Locate the cell with the specified text and output its [X, Y] center coordinate. 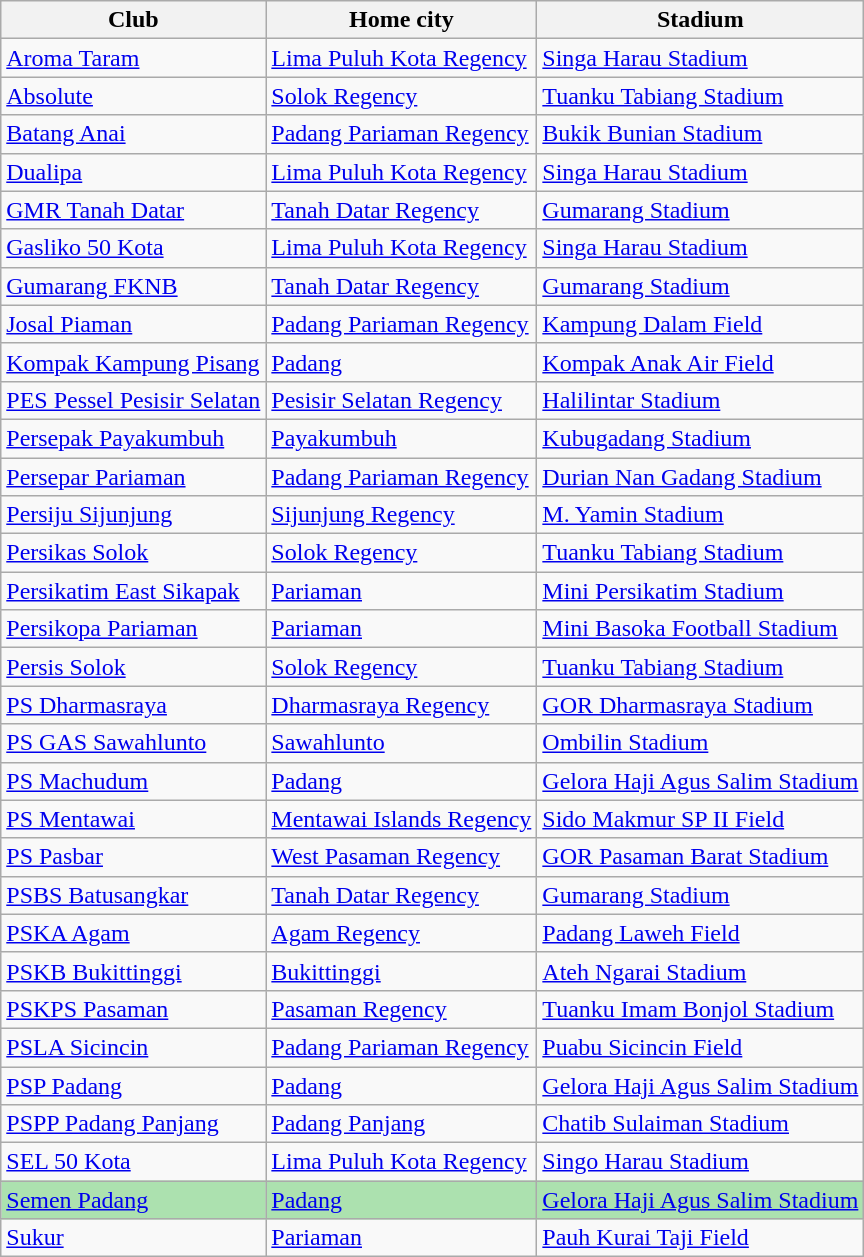
PSKB Bukittinggi [134, 971]
Persepar Pariaman [134, 477]
PS Mentawai [134, 819]
PSKA Agam [134, 933]
Sijunjung Regency [402, 515]
Home city [402, 20]
Agam Regency [402, 933]
Padang Panjang [402, 1124]
Ombilin Stadium [700, 743]
Payakumbuh [402, 438]
Bukittinggi [402, 971]
Bukik Bunian Stadium [700, 134]
Tuanku Imam Bonjol Stadium [700, 1009]
Stadium [700, 20]
Batang Anai [134, 134]
West Pasaman Regency [402, 857]
Durian Nan Gadang Stadium [700, 477]
Sukur [134, 1238]
Gumarang FKNB [134, 286]
Dharmasraya Regency [402, 705]
Persiju Sijunjung [134, 515]
PS Pasbar [134, 857]
Josal Piaman [134, 324]
Kubugadang Stadium [700, 438]
Club [134, 20]
Aroma Taram [134, 58]
Puabu Sicincin Field [700, 1047]
GMR Tanah Datar [134, 210]
Persis Solok [134, 667]
GOR Pasaman Barat Stadium [700, 857]
Semen Padang [134, 1200]
Persikatim East Sikapak [134, 591]
Mini Basoka Football Stadium [700, 629]
Persepak Payakumbuh [134, 438]
GOR Dharmasraya Stadium [700, 705]
PS Dharmasraya [134, 705]
Halilintar Stadium [700, 400]
Chatib Sulaiman Stadium [700, 1124]
PS GAS Sawahlunto [134, 743]
Gasliko 50 Kota [134, 248]
Kompak Kampung Pisang [134, 362]
Padang Laweh Field [700, 933]
Persikopa Pariaman [134, 629]
Persikas Solok [134, 553]
Pesisir Selatan Regency [402, 400]
PES Pessel Pesisir Selatan [134, 400]
Sawahlunto [402, 743]
Dualipa [134, 172]
Sido Makmur SP II Field [700, 819]
SEL 50 Kota [134, 1162]
Kompak Anak Air Field [700, 362]
Pasaman Regency [402, 1009]
PSKPS Pasaman [134, 1009]
PSLA Sicincin [134, 1047]
Absolute [134, 96]
PS Machudum [134, 781]
Mini Persikatim Stadium [700, 591]
Ateh Ngarai Stadium [700, 971]
M. Yamin Stadium [700, 515]
Singo Harau Stadium [700, 1162]
Kampung Dalam Field [700, 324]
Pauh Kurai Taji Field [700, 1238]
PSP Padang [134, 1085]
PSPP Padang Panjang [134, 1124]
Mentawai Islands Regency [402, 819]
PSBS Batusangkar [134, 895]
